Find where the given text appears and provide that cell's center as [x, y] coordinate. 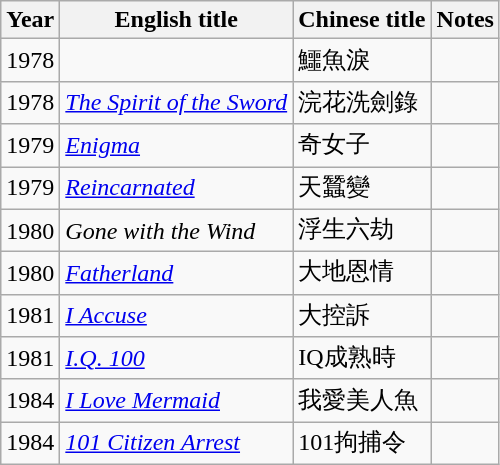
Fatherland [176, 274]
大控訴 [362, 316]
浮生六劫 [362, 230]
I.Q. 100 [176, 358]
Year [30, 20]
Reincarnated [176, 188]
I Accuse [176, 316]
Chinese title [362, 20]
The Spirit of the Sword [176, 102]
我愛美人魚 [362, 400]
English title [176, 20]
奇女子 [362, 146]
天蠶變 [362, 188]
大地恩情 [362, 274]
鱷魚淚 [362, 60]
I Love Mermaid [176, 400]
浣花洗劍錄 [362, 102]
101 Citizen Arrest [176, 444]
IQ成熟時 [362, 358]
Enigma [176, 146]
101拘捕令 [362, 444]
Notes [465, 20]
Gone with the Wind [176, 230]
